Return the [X, Y] coordinate for the center point of the cell that contains the specified text.  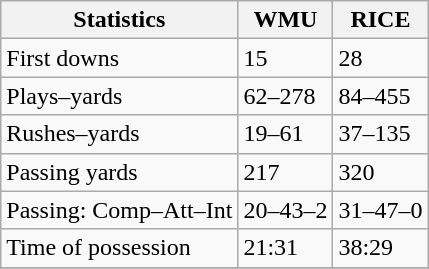
37–135 [380, 134]
RICE [380, 20]
21:31 [286, 248]
15 [286, 58]
38:29 [380, 248]
84–455 [380, 96]
Passing: Comp–Att–Int [120, 210]
217 [286, 172]
WMU [286, 20]
Time of possession [120, 248]
31–47–0 [380, 210]
Plays–yards [120, 96]
First downs [120, 58]
19–61 [286, 134]
Passing yards [120, 172]
Statistics [120, 20]
Rushes–yards [120, 134]
20–43–2 [286, 210]
320 [380, 172]
62–278 [286, 96]
28 [380, 58]
